Return the [x, y] coordinate for the center point of the cell that contains the specified text.  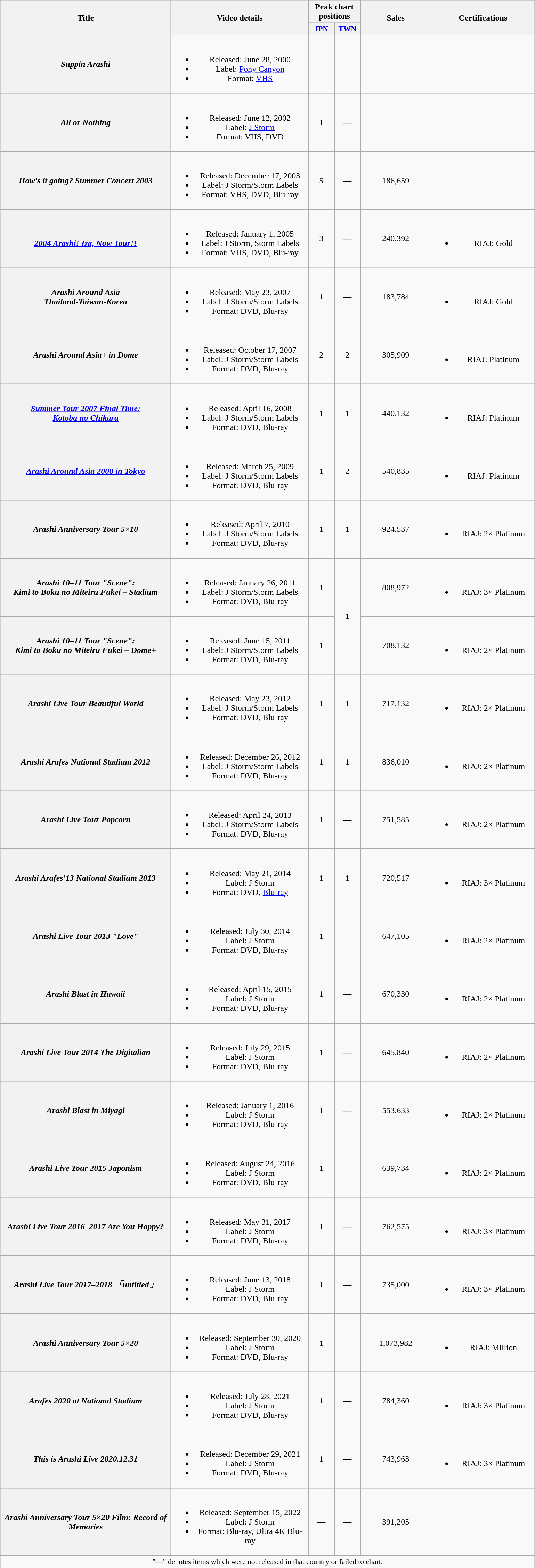
Arashi Live Tour Popcorn [86, 819]
808,972 [396, 587]
Arashi Around Asia+ in Dome [86, 355]
How's it going? Summer Concert 2003 [86, 181]
720,517 [396, 878]
Arashi Anniversary Tour 5×20 Film: Record of Memories [86, 1522]
Released: April 16, 2008Label: J Storm/Storm LabelsFormat: DVD, Blu-ray [240, 413]
3 [321, 239]
Released: April 24, 2013Label: J Storm/Storm LabelsFormat: DVD, Blu-ray [240, 819]
553,633 [396, 1110]
645,840 [396, 1053]
391,205 [396, 1522]
924,537 [396, 529]
1,073,982 [396, 1343]
717,132 [396, 703]
305,909 [396, 355]
639,734 [396, 1169]
TWN [348, 29]
Released: June 12, 2002Label: J StormFormat: VHS, DVD [240, 122]
440,132 [396, 413]
All or Nothing [86, 122]
2004 Arashi! Iza, Now Tour!! [86, 239]
708,132 [396, 646]
540,835 [396, 471]
Released: June 28, 2000Label: Pony CanyonFormat: VHS [240, 64]
Peak chart positions [334, 12]
Arashi Arafes'13 National Stadium 2013 [86, 878]
Released: September 15, 2022Label: J StormFormat: Blu-ray, Ultra 4K Blu-ray [240, 1522]
Released: May 21, 2014Label: J StormFormat: DVD, Blu-ray [240, 878]
240,392 [396, 239]
Video details [240, 18]
762,575 [396, 1226]
Released: July 30, 2014Label: J StormFormat: DVD, Blu-ray [240, 936]
Released: June 15, 2011Label: J Storm/Storm LabelsFormat: DVD, Blu-ray [240, 646]
Released: December 29, 2021Label: J StormFormat: DVD, Blu-ray [240, 1459]
5 [321, 181]
Released: July 28, 2021Label: J StormFormat: DVD, Blu-ray [240, 1401]
Arashi Live Tour 2014 The Digitalian [86, 1053]
Released: December 26, 2012Label: J Storm/Storm LabelsFormat: DVD, Blu-ray [240, 762]
Arashi Live Tour 2015 Japonism [86, 1169]
670,330 [396, 994]
Arashi Live Tour 2013 "Love" [86, 936]
Arashi Live Tour Beautiful World [86, 703]
Arashi Around Asia 2008 in Tokyo [86, 471]
Arafes 2020 at National Stadium [86, 1401]
Released: September 30, 2020Label: J StormFormat: DVD, Blu-ray [240, 1343]
836,010 [396, 762]
183,784 [396, 297]
JPN [321, 29]
Suppin Arashi [86, 64]
Arashi Blast in Hawaii [86, 994]
Released: August 24, 2016Label: J StormFormat: DVD, Blu-ray [240, 1169]
Sales [396, 18]
Released: April 15, 2015Label: J StormFormat: DVD, Blu-ray [240, 994]
Title [86, 18]
751,585 [396, 819]
Arashi Arafes National Stadium 2012 [86, 762]
Arashi Anniversary Tour 5×20 [86, 1343]
Arashi Around AsiaThailand-Taiwan-Korea [86, 297]
735,000 [396, 1285]
Arashi Blast in Miyagi [86, 1110]
Arashi 10–11 Tour "Scene":Kimi to Boku no Miteiru Fūkei – Stadium [86, 587]
Certifications [483, 18]
"—" denotes items which were not released in that country or failed to chart. [268, 1562]
Arashi Live Tour 2016–2017 Are You Happy? [86, 1226]
Arashi 10–11 Tour "Scene":Kimi to Boku no Miteiru Fūkei – Dome+ [86, 646]
This is Arashi Live 2020.12.31 [86, 1459]
743,963 [396, 1459]
Released: January 26, 2011Label: J Storm/Storm LabelsFormat: DVD, Blu-ray [240, 587]
RIAJ: Million [483, 1343]
Arashi Live Tour 2017–2018 「untitled」 [86, 1285]
Released: June 13, 2018Label: J StormFormat: DVD, Blu-ray [240, 1285]
Released: July 29, 2015Label: J StormFormat: DVD, Blu-ray [240, 1053]
Arashi Anniversary Tour 5×10 [86, 529]
784,360 [396, 1401]
Released: December 17, 2003Label: J Storm/Storm LabelsFormat: VHS, DVD, Blu-ray [240, 181]
Summer Tour 2007 Final Time:Kotoba no Chikara [86, 413]
Released: January 1, 2005Label: J Storm, Storm LabelsFormat: VHS, DVD, Blu-ray [240, 239]
Released: March 25, 2009Label: J Storm/Storm LabelsFormat: DVD, Blu-ray [240, 471]
Released: May 31, 2017Label: J StormFormat: DVD, Blu-ray [240, 1226]
Released: January 1, 2016Label: J StormFormat: DVD, Blu-ray [240, 1110]
Released: May 23, 2012Label: J Storm/Storm LabelsFormat: DVD, Blu-ray [240, 703]
186,659 [396, 181]
647,105 [396, 936]
Released: April 7, 2010Label: J Storm/Storm LabelsFormat: DVD, Blu-ray [240, 529]
Released: October 17, 2007Label: J Storm/Storm LabelsFormat: DVD, Blu-ray [240, 355]
Released: May 23, 2007Label: J Storm/Storm LabelsFormat: DVD, Blu-ray [240, 297]
